Locate the cell with the specified text and output its (x, y) center coordinate. 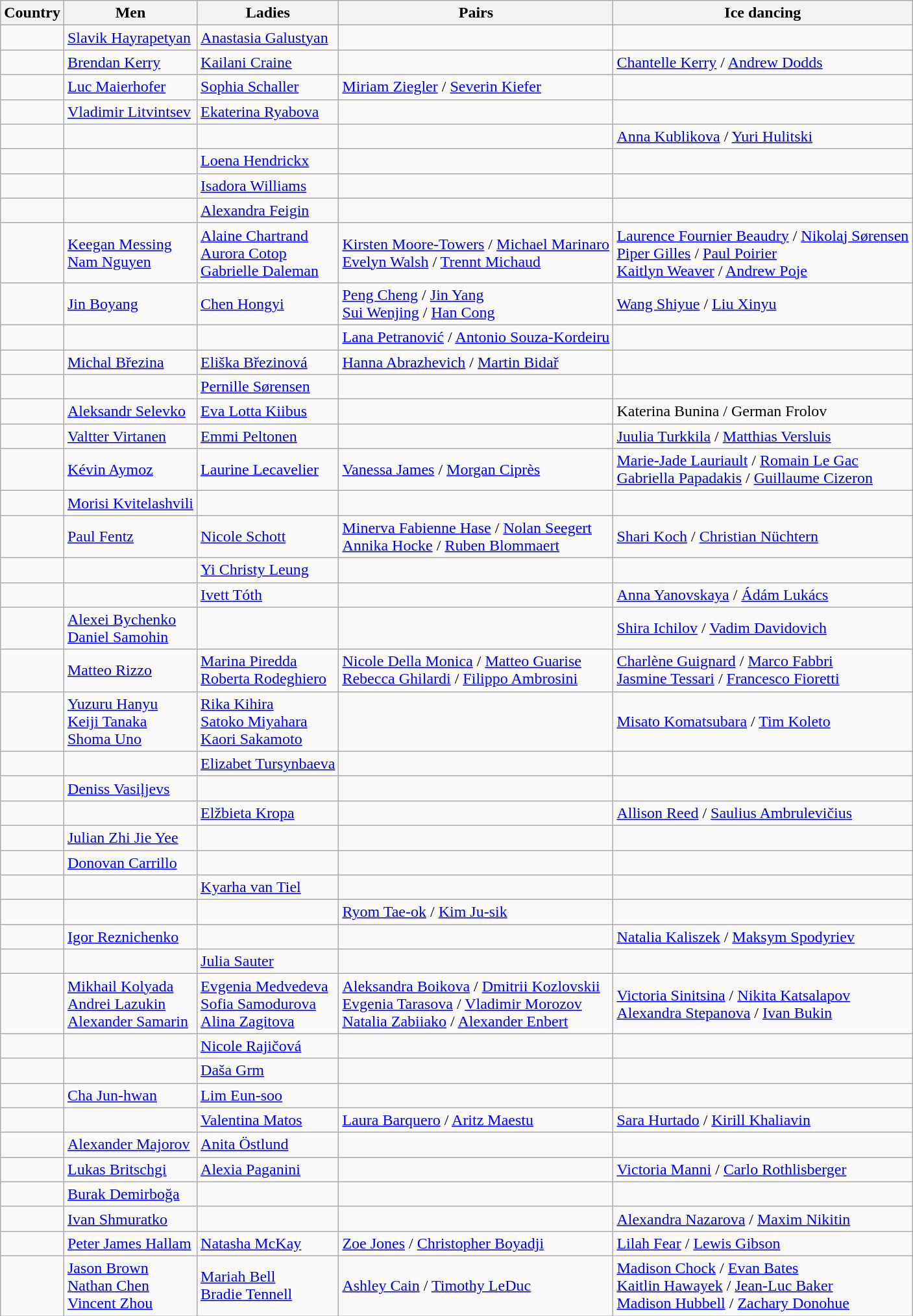
Peter James Hallam (130, 1243)
Emmi Peltonen (268, 436)
Daša Grm (268, 1071)
Peng Cheng / Jin YangSui Wenjing / Han Cong (476, 304)
Ryom Tae-ok / Kim Ju-sik (476, 912)
Alaine ChartrandAurora CotopGabrielle Daleman (268, 253)
Anita Östlund (268, 1145)
Alexia Paganini (268, 1169)
Vladimir Litvintsev (130, 112)
Alexander Majorov (130, 1145)
Elžbieta Kropa (268, 813)
Luc Maierhofer (130, 87)
Minerva Fabienne Hase / Nolan SeegertAnnika Hocke / Ruben Blommaert (476, 536)
Allison Reed / Saulius Ambrulevičius (763, 813)
Alexandra Nazarova / Maxim Nikitin (763, 1219)
Wang Shiyue / Liu Xinyu (763, 304)
Pairs (476, 13)
Ashley Cain / Timothy LeDuc (476, 1285)
Laurence Fournier Beaudry / Nikolaj SørensenPiper Gilles / Paul PoirierKaitlyn Weaver / Andrew Poje (763, 253)
Alexandra Feigin (268, 210)
Natasha McKay (268, 1243)
Men (130, 13)
Misato Komatsubara / Tim Koleto (763, 721)
Natalia Kaliszek / Maksym Spodyriev (763, 937)
Ice dancing (763, 13)
Nicole Della Monica / Matteo GuariseRebecca Ghilardi / Filippo Ambrosini (476, 670)
Morisi Kvitelashvili (130, 503)
Evgenia MedvedevaSofia SamodurovaAlina Zagitova (268, 1004)
Nicole Schott (268, 536)
Yuzuru HanyuKeiji TanakaShoma Uno (130, 721)
Brendan Kerry (130, 62)
Rika KihiraSatoko MiyaharaKaori Sakamoto (268, 721)
Shira Ichilov / Vadim Davidovich (763, 628)
Yi Christy Leung (268, 570)
Hanna Abrazhevich / Martin Bidař (476, 362)
Lilah Fear / Lewis Gibson (763, 1243)
Slavik Hayrapetyan (130, 38)
Ekaterina Ryabova (268, 112)
Donovan Carrillo (130, 863)
Zoe Jones / Christopher Boyadji (476, 1243)
Cha Jun-hwan (130, 1095)
Aleksandr Selevko (130, 412)
Burak Demirboğa (130, 1194)
Lukas Britschgi (130, 1169)
Chantelle Kerry / Andrew Dodds (763, 62)
Pernille Sørensen (268, 387)
Matteo Rizzo (130, 670)
Anna Kublikova / Yuri Hulitski (763, 136)
Loena Hendrickx (268, 161)
Country (32, 13)
Marie-Jade Lauriault / Romain Le GacGabriella Papadakis / Guillaume Cizeron (763, 470)
Miriam Ziegler / Severin Kiefer (476, 87)
Elizabet Tursynbaeva (268, 764)
Julia Sauter (268, 962)
Madison Chock / Evan BatesKaitlin Hawayek / Jean-Luc BakerMadison Hubbell / Zachary Donohue (763, 1285)
Juulia Turkkila / Matthias Versluis (763, 436)
Marina PireddaRoberta Rodeghiero (268, 670)
Kévin Aymoz (130, 470)
Jason BrownNathan ChenVincent Zhou (130, 1285)
Charlène Guignard / Marco FabbriJasmine Tessari / Francesco Fioretti (763, 670)
Ladies (268, 13)
Deniss Vasiļjevs (130, 788)
Paul Fentz (130, 536)
Anna Yanovskaya / Ádám Lukács (763, 595)
Sophia Schaller (268, 87)
Lim Eun-soo (268, 1095)
Isadora Williams (268, 186)
Laurine Lecavelier (268, 470)
Mariah BellBradie Tennell (268, 1285)
Shari Koch / Christian Nüchtern (763, 536)
Sara Hurtado / Kirill Khaliavin (763, 1120)
Victoria Manni / Carlo Rothlisberger (763, 1169)
Eliška Březinová (268, 362)
Kailani Craine (268, 62)
Kirsten Moore-Towers / Michael MarinaroEvelyn Walsh / Trennt Michaud (476, 253)
Katerina Bunina / German Frolov (763, 412)
Nicole Rajičová (268, 1046)
Aleksandra Boikova / Dmitrii KozlovskiiEvgenia Tarasova / Vladimir MorozovNatalia Zabiiako / Alexander Enbert (476, 1004)
Julian Zhi Jie Yee (130, 838)
Alexei BychenkoDaniel Samohin (130, 628)
Mikhail KolyadaAndrei LazukinAlexander Samarin (130, 1004)
Anastasia Galustyan (268, 38)
Ivan Shmuratko (130, 1219)
Jin Boyang (130, 304)
Chen Hongyi (268, 304)
Igor Reznichenko (130, 937)
Kyarha van Tiel (268, 888)
Valtter Virtanen (130, 436)
Eva Lotta Kiibus (268, 412)
Valentina Matos (268, 1120)
Ivett Tóth (268, 595)
Victoria Sinitsina / Nikita KatsalapovAlexandra Stepanova / Ivan Bukin (763, 1004)
Laura Barquero / Aritz Maestu (476, 1120)
Michal Březina (130, 362)
Keegan MessingNam Nguyen (130, 253)
Lana Petranović / Antonio Souza-Kordeiru (476, 337)
Vanessa James / Morgan Ciprès (476, 470)
